Extract the (X, Y) coordinate from the center of the cell holding the provided text.  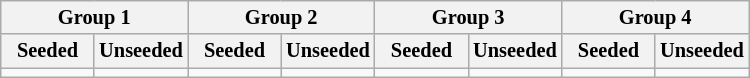
Group 1 (94, 17)
Group 2 (282, 17)
Group 4 (656, 17)
Group 3 (468, 17)
